Extract the [x, y] coordinate from the center of the cell holding the provided text.  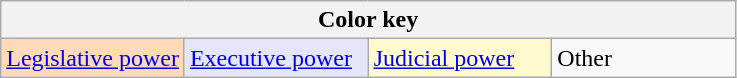
Color key [368, 20]
Judicial power [460, 58]
Other [644, 58]
Legislative power [93, 58]
Executive power [276, 58]
